Output the (x, y) coordinate of the center of the cell containing the given text.  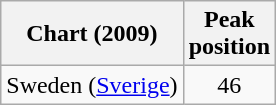
Chart (2009) (92, 34)
Peakposition (229, 34)
Sweden (Sverige) (92, 85)
46 (229, 85)
